Pinpoint the cell where the given text exists, returning its [X, Y] midpoint coordinate. 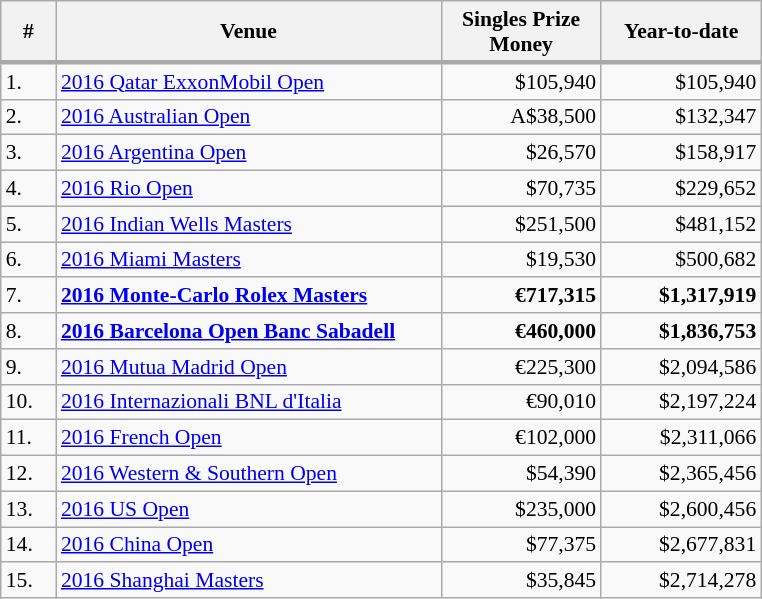
$1,836,753 [681, 331]
$35,845 [521, 581]
$2,311,066 [681, 438]
2016 Shanghai Masters [248, 581]
$229,652 [681, 189]
2016 Barcelona Open Banc Sabadell [248, 331]
€460,000 [521, 331]
$2,677,831 [681, 545]
Venue [248, 32]
$251,500 [521, 224]
$2,197,224 [681, 402]
6. [28, 260]
$2,365,456 [681, 474]
2016 Argentina Open [248, 153]
2016 Monte-Carlo Rolex Masters [248, 296]
2016 US Open [248, 509]
$19,530 [521, 260]
7. [28, 296]
2016 Indian Wells Masters [248, 224]
3. [28, 153]
$1,317,919 [681, 296]
13. [28, 509]
$2,094,586 [681, 367]
€102,000 [521, 438]
2016 Internazionali BNL d'Italia [248, 402]
# [28, 32]
$235,000 [521, 509]
2016 Australian Open [248, 117]
$2,714,278 [681, 581]
2016 Mutua Madrid Open [248, 367]
2016 China Open [248, 545]
Singles Prize Money [521, 32]
$500,682 [681, 260]
$70,735 [521, 189]
10. [28, 402]
4. [28, 189]
2016 Western & Southern Open [248, 474]
$158,917 [681, 153]
15. [28, 581]
2016 Rio Open [248, 189]
A$38,500 [521, 117]
8. [28, 331]
2016 French Open [248, 438]
$132,347 [681, 117]
9. [28, 367]
$481,152 [681, 224]
$54,390 [521, 474]
2016 Miami Masters [248, 260]
2016 Qatar ExxonMobil Open [248, 80]
Year-to-date [681, 32]
€90,010 [521, 402]
€225,300 [521, 367]
12. [28, 474]
€717,315 [521, 296]
$26,570 [521, 153]
2. [28, 117]
$2,600,456 [681, 509]
11. [28, 438]
14. [28, 545]
$77,375 [521, 545]
5. [28, 224]
1. [28, 80]
